Return the (X, Y) coordinate for the center point of the cell that contains the specified text.  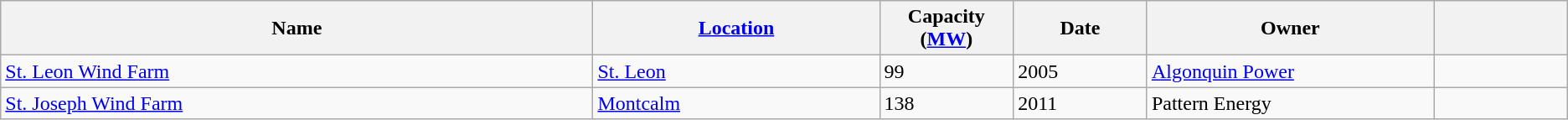
Date (1081, 29)
Algonquin Power (1290, 71)
St. Joseph Wind Farm (297, 103)
St. Leon (736, 71)
Montcalm (736, 103)
Location (736, 29)
Pattern Energy (1290, 103)
2005 (1081, 71)
99 (946, 71)
138 (946, 103)
Name (297, 29)
St. Leon Wind Farm (297, 71)
2011 (1081, 103)
Owner (1290, 29)
Capacity (MW) (946, 29)
